Pinpoint the cell where the given text exists, returning its [X, Y] midpoint coordinate. 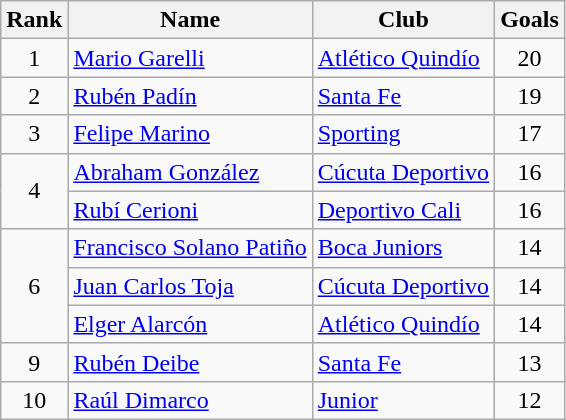
Elger Alarcón [190, 324]
20 [530, 58]
Felipe Marino [190, 134]
Raúl Dimarco [190, 400]
6 [34, 286]
Rubén Padín [190, 96]
17 [530, 134]
Mario Garelli [190, 58]
Rubén Deibe [190, 362]
Junior [403, 400]
10 [34, 400]
Rubí Cerioni [190, 210]
13 [530, 362]
Juan Carlos Toja [190, 286]
Deportivo Cali [403, 210]
Boca Juniors [403, 248]
12 [530, 400]
Sporting [403, 134]
2 [34, 96]
9 [34, 362]
Name [190, 20]
Rank [34, 20]
Goals [530, 20]
Abraham González [190, 172]
Club [403, 20]
4 [34, 191]
19 [530, 96]
Francisco Solano Patiño [190, 248]
1 [34, 58]
3 [34, 134]
